Search for the cell housing the specified text and yield its (X, Y) center coordinate. 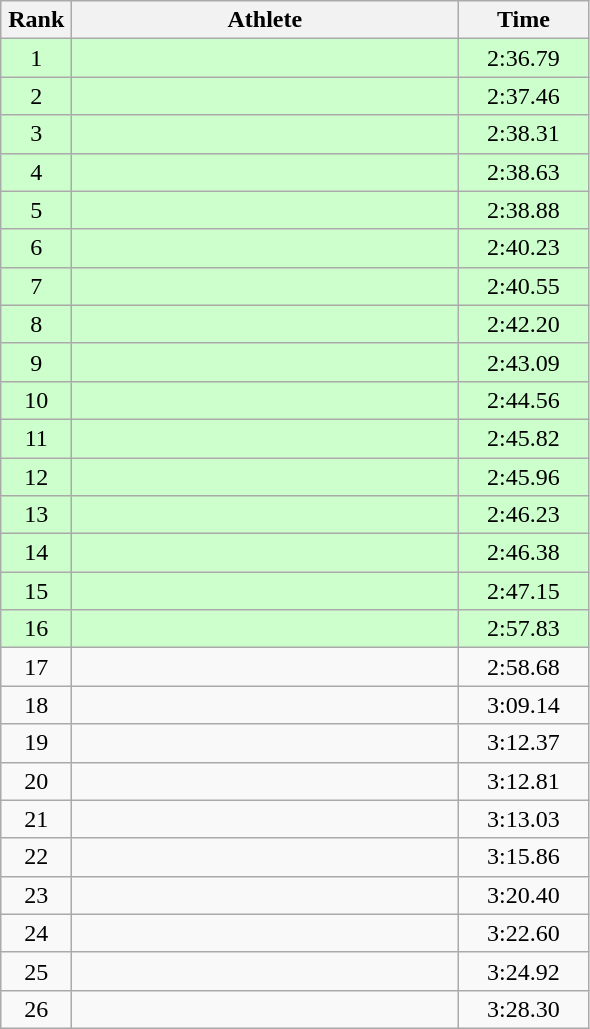
3:24.92 (524, 971)
2:46.23 (524, 515)
2:40.23 (524, 248)
8 (36, 324)
2:38.88 (524, 210)
2:47.15 (524, 591)
21 (36, 819)
5 (36, 210)
26 (36, 1009)
Rank (36, 20)
24 (36, 933)
3:09.14 (524, 705)
15 (36, 591)
2:45.82 (524, 438)
3:13.03 (524, 819)
2:38.31 (524, 134)
3:22.60 (524, 933)
3:12.81 (524, 781)
2:42.20 (524, 324)
25 (36, 971)
11 (36, 438)
4 (36, 172)
2:37.46 (524, 96)
2 (36, 96)
3:15.86 (524, 857)
9 (36, 362)
6 (36, 248)
18 (36, 705)
17 (36, 667)
2:36.79 (524, 58)
2:58.68 (524, 667)
2:57.83 (524, 629)
Time (524, 20)
2:45.96 (524, 477)
16 (36, 629)
19 (36, 743)
7 (36, 286)
3:20.40 (524, 895)
13 (36, 515)
23 (36, 895)
12 (36, 477)
2:46.38 (524, 553)
22 (36, 857)
3:28.30 (524, 1009)
10 (36, 400)
2:38.63 (524, 172)
3 (36, 134)
2:40.55 (524, 286)
Athlete (265, 20)
2:44.56 (524, 400)
1 (36, 58)
14 (36, 553)
2:43.09 (524, 362)
20 (36, 781)
3:12.37 (524, 743)
